Identify which cell holds the provided text, then report its [X, Y] central coordinate. 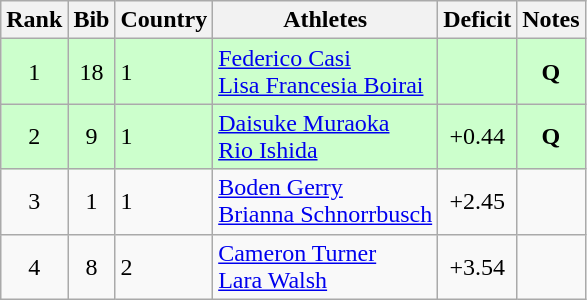
Athletes [326, 20]
+0.44 [478, 136]
Cameron TurnerLara Walsh [326, 266]
Deficit [478, 20]
Country [164, 20]
+3.54 [478, 266]
8 [92, 266]
18 [92, 72]
+2.45 [478, 202]
4 [34, 266]
Notes [551, 20]
9 [92, 136]
Daisuke MuraokaRio Ishida [326, 136]
Rank [34, 20]
3 [34, 202]
Boden GerryBrianna Schnorrbusch [326, 202]
Bib [92, 20]
Federico CasiLisa Francesia Boirai [326, 72]
